Find where the given text appears and provide that cell's center as [x, y] coordinate. 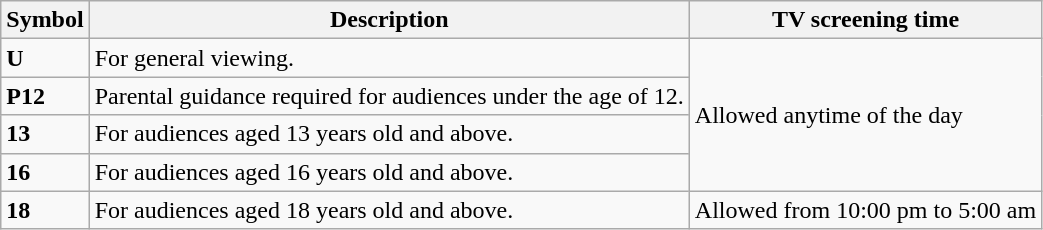
18 [45, 210]
For audiences aged 13 years old and above. [389, 134]
P12 [45, 96]
Symbol [45, 20]
Parental guidance required for audiences under the age of 12. [389, 96]
13 [45, 134]
For audiences aged 18 years old and above. [389, 210]
Allowed anytime of the day [865, 115]
For general viewing. [389, 58]
U [45, 58]
For audiences aged 16 years old and above. [389, 172]
Allowed from 10:00 pm to 5:00 am [865, 210]
TV screening time [865, 20]
16 [45, 172]
Description [389, 20]
